Capture the cell that displays the provided text and extract its (x, y) central coordinate. 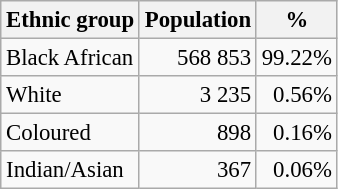
White (70, 95)
Black African (70, 58)
99.22% (296, 58)
367 (198, 170)
568 853 (198, 58)
Ethnic group (70, 20)
898 (198, 133)
Indian/Asian (70, 170)
0.06% (296, 170)
Coloured (70, 133)
% (296, 20)
3 235 (198, 95)
0.16% (296, 133)
Population (198, 20)
0.56% (296, 95)
